Return (x, y) of the center of cell containing provided text 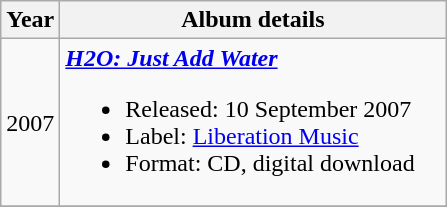
H2O: Just Add WaterReleased: 10 September 2007Label: Liberation MusicFormat: CD, digital download (253, 122)
Year (30, 20)
Album details (253, 20)
2007 (30, 122)
